Return the (X, Y) coordinate for the center point of the cell that contains the specified text.  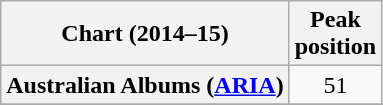
51 (335, 85)
Australian Albums (ARIA) (145, 85)
Chart (2014–15) (145, 34)
Peakposition (335, 34)
